Capture the cell that displays the provided text and extract its (X, Y) central coordinate. 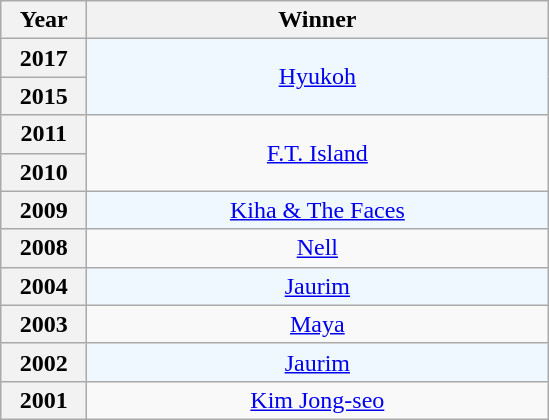
Kiha & The Faces (318, 210)
Hyukoh (318, 77)
2008 (44, 248)
2003 (44, 324)
2017 (44, 58)
2011 (44, 134)
Year (44, 20)
Kim Jong-seo (318, 400)
2001 (44, 400)
2009 (44, 210)
2010 (44, 172)
2004 (44, 286)
2002 (44, 362)
Winner (318, 20)
2015 (44, 96)
Maya (318, 324)
F.T. Island (318, 153)
Nell (318, 248)
